Return (X, Y) of the center of cell containing provided text 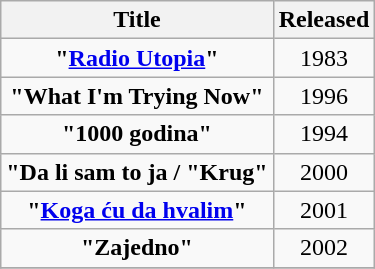
1983 (324, 58)
1996 (324, 96)
"Koga ću da hvalim" (137, 210)
Title (137, 20)
"Zajedno" (137, 248)
"Radio Utopia" (137, 58)
1994 (324, 134)
2000 (324, 172)
2001 (324, 210)
Released (324, 20)
"1000 godina" (137, 134)
2002 (324, 248)
"What I'm Trying Now" (137, 96)
"Da li sam to ja / "Krug" (137, 172)
